Locate the cell with the specified text and output its [X, Y] center coordinate. 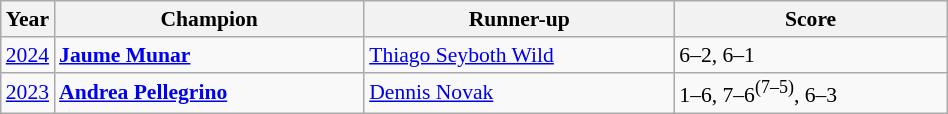
Score [810, 19]
Runner-up [519, 19]
6–2, 6–1 [810, 55]
Andrea Pellegrino [209, 92]
Year [28, 19]
Jaume Munar [209, 55]
Dennis Novak [519, 92]
2023 [28, 92]
1–6, 7–6(7–5), 6–3 [810, 92]
Thiago Seyboth Wild [519, 55]
2024 [28, 55]
Champion [209, 19]
